For the text-containing cell, return its midpoint in (x, y) coordinate format. 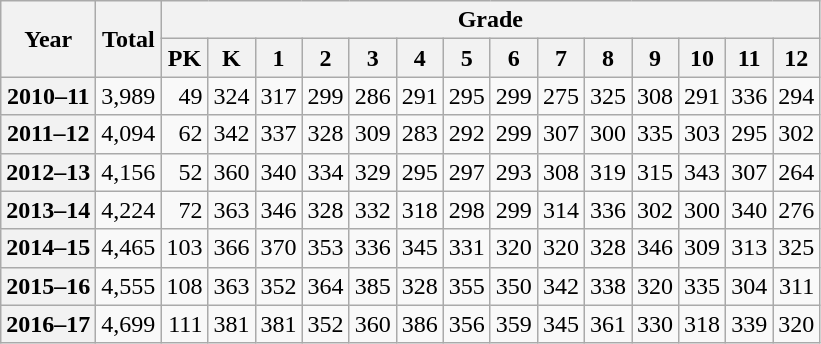
276 (796, 210)
2010–11 (48, 96)
339 (750, 324)
314 (560, 210)
7 (560, 58)
2 (326, 58)
331 (466, 248)
356 (466, 324)
298 (466, 210)
332 (372, 210)
3,989 (128, 96)
311 (796, 286)
361 (608, 324)
49 (184, 96)
315 (656, 172)
329 (372, 172)
4 (420, 58)
3 (372, 58)
355 (466, 286)
Grade (490, 20)
353 (326, 248)
359 (514, 324)
334 (326, 172)
2012–13 (48, 172)
386 (420, 324)
2014–15 (48, 248)
313 (750, 248)
8 (608, 58)
Total (128, 39)
304 (750, 286)
12 (796, 58)
103 (184, 248)
324 (232, 96)
62 (184, 134)
364 (326, 286)
5 (466, 58)
338 (608, 286)
1 (278, 58)
264 (796, 172)
293 (514, 172)
10 (702, 58)
111 (184, 324)
2016–17 (48, 324)
330 (656, 324)
350 (514, 286)
4,156 (128, 172)
Year (48, 39)
2013–14 (48, 210)
11 (750, 58)
283 (420, 134)
PK (184, 58)
370 (278, 248)
294 (796, 96)
2011–12 (48, 134)
4,465 (128, 248)
108 (184, 286)
4,224 (128, 210)
366 (232, 248)
275 (560, 96)
319 (608, 172)
286 (372, 96)
385 (372, 286)
4,699 (128, 324)
292 (466, 134)
72 (184, 210)
343 (702, 172)
337 (278, 134)
317 (278, 96)
303 (702, 134)
2015–16 (48, 286)
9 (656, 58)
K (232, 58)
4,094 (128, 134)
4,555 (128, 286)
297 (466, 172)
52 (184, 172)
6 (514, 58)
